Locate the cell with the specified text and output its (X, Y) center coordinate. 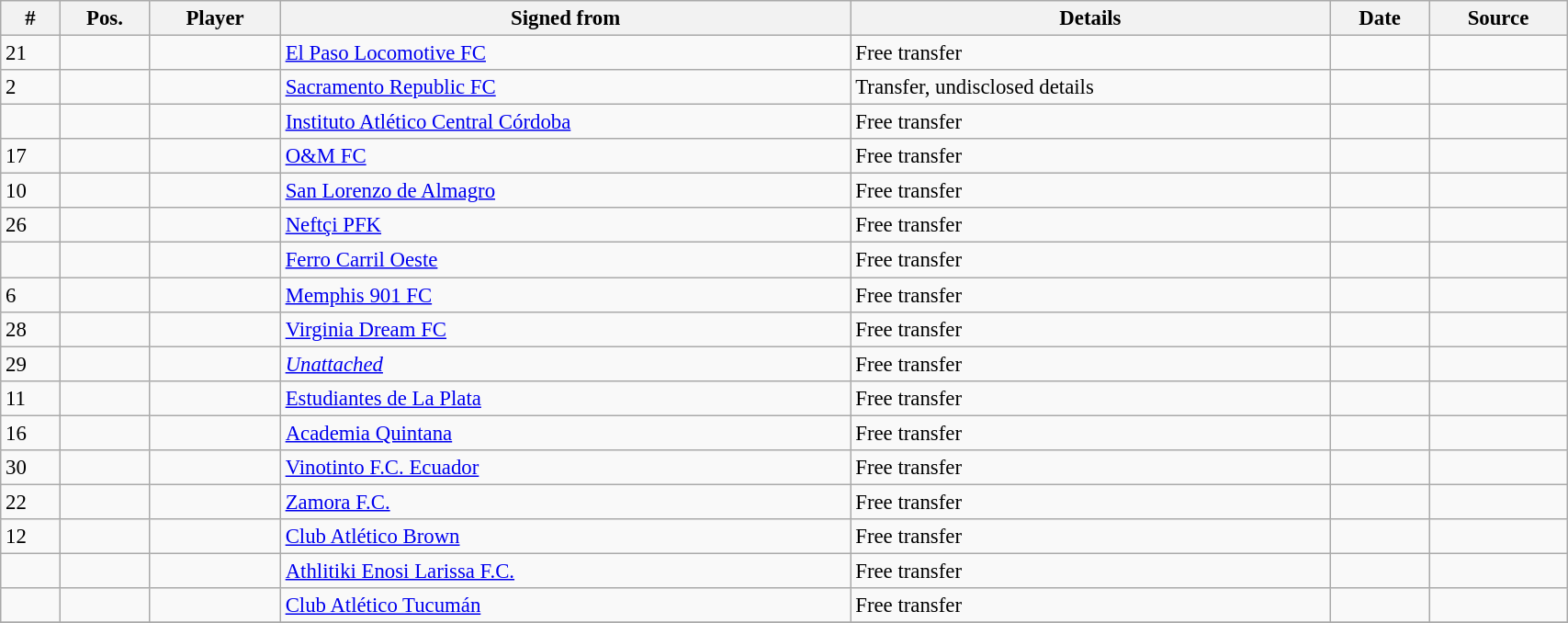
Vinotinto F.C. Ecuador (566, 468)
Details (1090, 18)
Neftçi PFK (566, 225)
10 (30, 191)
22 (30, 502)
Estudiantes de La Plata (566, 398)
Ferro Carril Oeste (566, 260)
21 (30, 53)
Academia Quintana (566, 433)
28 (30, 329)
Player (215, 18)
12 (30, 537)
6 (30, 295)
Signed from (566, 18)
Sacramento Republic FC (566, 87)
Athlitiki Enosi Larissa F.C. (566, 571)
O&M FC (566, 156)
Zamora F.C. (566, 502)
Pos. (105, 18)
San Lorenzo de Almagro (566, 191)
Transfer, undisclosed details (1090, 87)
Club Atlético Tucumán (566, 606)
30 (30, 468)
Instituto Atlético Central Córdoba (566, 122)
Date (1380, 18)
Memphis 901 FC (566, 295)
2 (30, 87)
29 (30, 364)
El Paso Locomotive FC (566, 53)
26 (30, 225)
17 (30, 156)
Unattached (566, 364)
Club Atlético Brown (566, 537)
# (30, 18)
Virginia Dream FC (566, 329)
Source (1497, 18)
16 (30, 433)
11 (30, 398)
